Return the [X, Y] coordinate for the center point of the cell that contains the specified text.  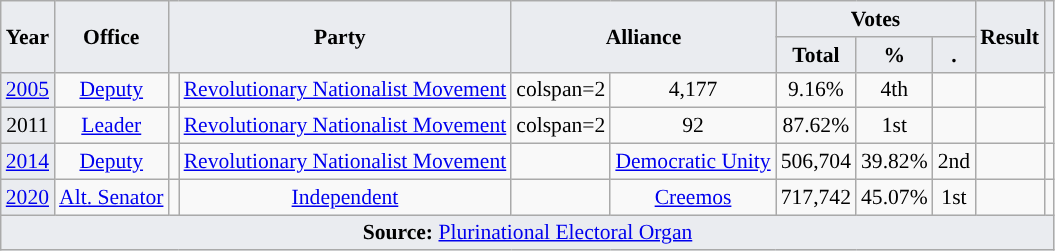
Party [340, 36]
Votes [876, 19]
Leader [111, 126]
4,177 [692, 90]
4th [894, 90]
92 [692, 126]
87.62% [816, 126]
Democratic Unity [692, 162]
39.82% [894, 162]
Alliance [643, 36]
2020 [28, 197]
Year [28, 36]
Source: Plurinational Electoral Organ [528, 233]
45.07% [894, 197]
2014 [28, 162]
Independent [346, 197]
2011 [28, 126]
Office [111, 36]
717,742 [816, 197]
% [894, 55]
2nd [954, 162]
Alt. Senator [111, 197]
506,704 [816, 162]
9.16% [816, 90]
Result [1010, 36]
2005 [28, 90]
. [954, 55]
Creemos [692, 197]
Total [816, 55]
